Search for the cell housing the specified text and yield its (X, Y) center coordinate. 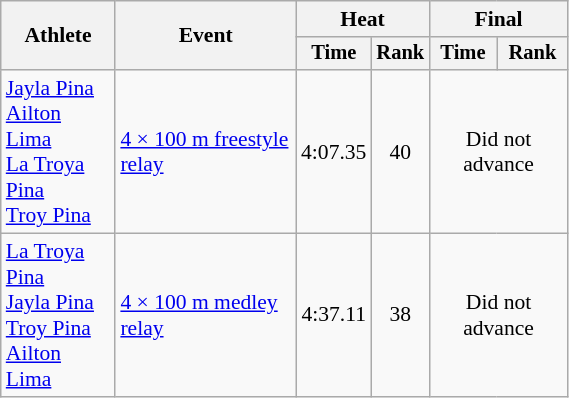
Jayla Pina Ailton LimaLa Troya PinaTroy Pina (58, 152)
Athlete (58, 36)
Final (498, 19)
4 × 100 m freestyle relay (206, 152)
Heat (362, 19)
40 (400, 152)
38 (400, 316)
Event (206, 36)
4:37.11 (334, 316)
4 × 100 m medley relay (206, 316)
4:07.35 (334, 152)
La Troya PinaJayla Pina Troy Pina Ailton Lima (58, 316)
